Output the (X, Y) coordinate of the center of the cell containing the given text.  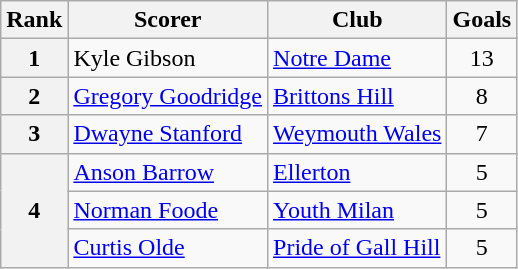
Club (358, 20)
Rank (34, 20)
Goals (482, 20)
Scorer (168, 20)
Notre Dame (358, 58)
Kyle Gibson (168, 58)
1 (34, 58)
3 (34, 134)
Pride of Gall Hill (358, 248)
8 (482, 96)
2 (34, 96)
Anson Barrow (168, 172)
Curtis Olde (168, 248)
4 (34, 210)
13 (482, 58)
7 (482, 134)
Youth Milan (358, 210)
Norman Foode (168, 210)
Gregory Goodridge (168, 96)
Ellerton (358, 172)
Dwayne Stanford (168, 134)
Brittons Hill (358, 96)
Weymouth Wales (358, 134)
